From the cell containing the given text, extract its center point as [x, y] coordinate. 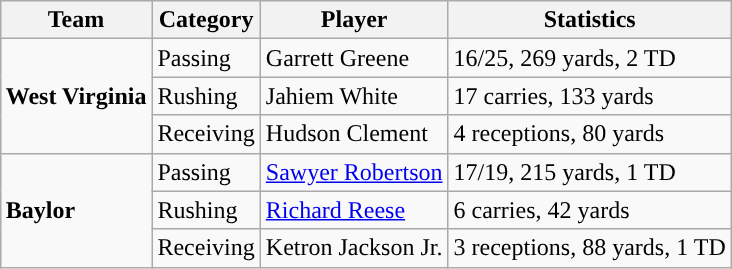
4 receptions, 80 yards [590, 134]
16/25, 269 yards, 2 TD [590, 58]
Category [206, 20]
West Virginia [76, 96]
Richard Reese [354, 210]
3 receptions, 88 yards, 1 TD [590, 248]
Sawyer Robertson [354, 172]
6 carries, 42 yards [590, 210]
Baylor [76, 210]
17/19, 215 yards, 1 TD [590, 172]
Statistics [590, 20]
Team [76, 20]
Ketron Jackson Jr. [354, 248]
Player [354, 20]
Hudson Clement [354, 134]
17 carries, 133 yards [590, 96]
Jahiem White [354, 96]
Garrett Greene [354, 58]
